Extract the (x, y) coordinate from the center of the cell holding the provided text.  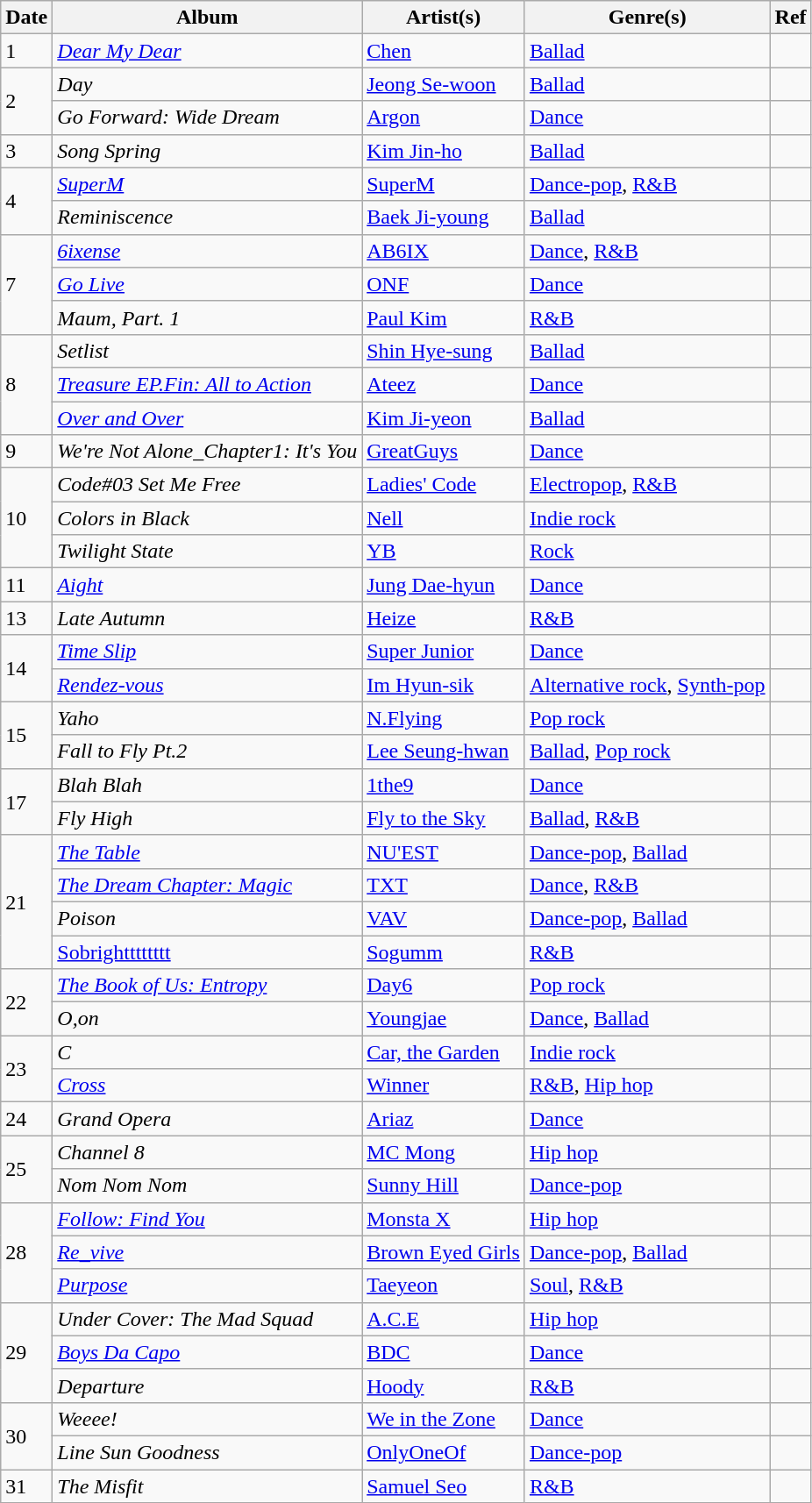
Departure (207, 1385)
25 (26, 1169)
22 (26, 1002)
TXT (444, 885)
Artist(s) (444, 18)
Colors in Black (207, 518)
O,on (207, 1019)
10 (26, 518)
Brown Eyed Girls (444, 1252)
Maum, Part. 1 (207, 317)
13 (26, 618)
We're Not Alone_Chapter1: It's You (207, 452)
The Dream Chapter: Magic (207, 885)
Baek Ji-young (444, 217)
Kim Ji-yeon (444, 418)
Cross (207, 1086)
Purpose (207, 1286)
Grand Opera (207, 1119)
Ateez (444, 384)
The Book of Us: Entropy (207, 986)
17 (26, 801)
Blah Blah (207, 785)
Nom Nom Nom (207, 1186)
Rock (647, 552)
BDC (444, 1352)
Youngjae (444, 1019)
Samuel Seo (444, 1486)
OnlyOneOf (444, 1452)
2 (26, 101)
Rendez-vous (207, 685)
Treasure EP.Fin: All to Action (207, 384)
Poison (207, 918)
Fly High (207, 818)
Dance-pop, R&B (647, 184)
Time Slip (207, 652)
Fly to the Sky (444, 818)
8 (26, 384)
We in the Zone (444, 1419)
Under Cover: The Mad Squad (207, 1319)
11 (26, 585)
Line Sun Goodness (207, 1452)
23 (26, 1069)
Go Live (207, 284)
14 (26, 668)
Reminiscence (207, 217)
1the9 (444, 785)
Ballad, R&B (647, 818)
NU'EST (444, 851)
31 (26, 1486)
Winner (444, 1086)
Nell (444, 518)
Taeyeon (444, 1286)
28 (26, 1252)
Day6 (444, 986)
Electropop, R&B (647, 485)
Ballad, Pop rock (647, 751)
1 (26, 51)
3 (26, 151)
Day (207, 84)
Sunny Hill (444, 1186)
Sobrightttttttt (207, 951)
21 (26, 901)
Channel 8 (207, 1152)
Go Forward: Wide Dream (207, 118)
R&B, Hip hop (647, 1086)
Code#03 Set Me Free (207, 485)
29 (26, 1352)
9 (26, 452)
AB6IX (444, 251)
Setlist (207, 351)
Car, the Garden (444, 1052)
7 (26, 284)
Jeong Se-woon (444, 84)
Argon (444, 118)
Ariaz (444, 1119)
Dear My Dear (207, 51)
30 (26, 1435)
Song Spring (207, 151)
Late Autumn (207, 618)
Album (207, 18)
YB (444, 552)
Re_vive (207, 1252)
Dance, Ballad (647, 1019)
N.Flying (444, 718)
4 (26, 201)
Super Junior (444, 652)
The Table (207, 851)
Kim Jin-ho (444, 151)
Boys Da Capo (207, 1352)
MC Mong (444, 1152)
Ref (791, 18)
6ixense (207, 251)
Chen (444, 51)
ONF (444, 284)
Follow: Find You (207, 1219)
Weeee! (207, 1419)
Ladies' Code (444, 485)
Over and Over (207, 418)
24 (26, 1119)
Twilight State (207, 552)
Date (26, 18)
Paul Kim (444, 317)
Soul, R&B (647, 1286)
Genre(s) (647, 18)
Alternative rock, Synth-pop (647, 685)
VAV (444, 918)
Sogumm (444, 951)
The Misfit (207, 1486)
Shin Hye-sung (444, 351)
Yaho (207, 718)
Fall to Fly Pt.2 (207, 751)
Aight (207, 585)
Monsta X (444, 1219)
GreatGuys (444, 452)
15 (26, 735)
Jung Dae-hyun (444, 585)
Hoody (444, 1385)
A.C.E (444, 1319)
C (207, 1052)
Heize (444, 618)
Lee Seung-hwan (444, 751)
Im Hyun-sik (444, 685)
